From the cell containing the given text, extract its center point as (x, y) coordinate. 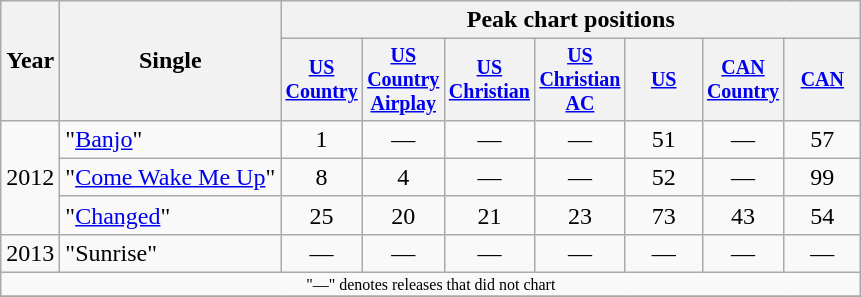
43 (743, 215)
CAN Country (743, 80)
4 (403, 177)
73 (664, 215)
1 (322, 139)
Peak chart positions (571, 20)
US Christian AC (580, 80)
Single (170, 61)
57 (822, 139)
US (664, 80)
CAN (822, 80)
US Country (322, 80)
51 (664, 139)
US Country Airplay (403, 80)
"—" denotes releases that did not chart (431, 285)
25 (322, 215)
23 (580, 215)
2013 (30, 253)
Year (30, 61)
20 (403, 215)
21 (490, 215)
"Come Wake Me Up" (170, 177)
"Changed" (170, 215)
54 (822, 215)
"Banjo" (170, 139)
8 (322, 177)
2012 (30, 177)
"Sunrise" (170, 253)
99 (822, 177)
US Christian (490, 80)
52 (664, 177)
